Find where the given text appears and provide that cell's center as (x, y) coordinate. 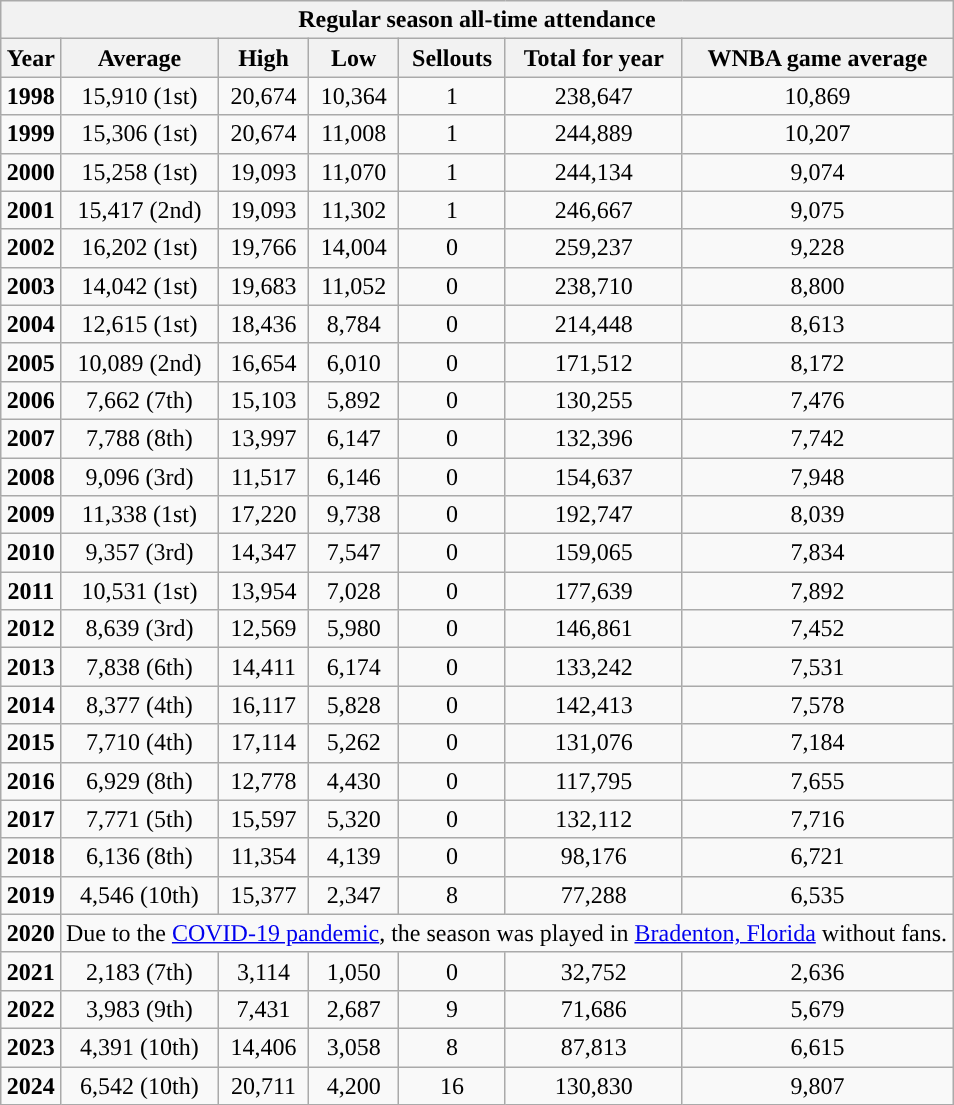
Regular season all-time attendance (476, 20)
8,639 (3rd) (139, 629)
11,338 (1st) (139, 515)
11,354 (263, 857)
244,134 (594, 172)
15,597 (263, 819)
16,202 (1st) (139, 248)
9,738 (354, 515)
14,406 (263, 1047)
2009 (30, 515)
2006 (30, 400)
15,417 (2nd) (139, 210)
7,655 (817, 781)
12,569 (263, 629)
192,747 (594, 515)
6,174 (354, 667)
2024 (30, 1085)
9,357 (3rd) (139, 553)
7,716 (817, 819)
3,114 (263, 971)
17,220 (263, 515)
10,869 (817, 96)
Low (354, 58)
2021 (30, 971)
2003 (30, 286)
8,784 (354, 324)
2002 (30, 248)
7,788 (8th) (139, 438)
2019 (30, 895)
11,302 (354, 210)
16,654 (263, 362)
7,028 (354, 591)
Due to the COVID-19 pandemic, the season was played in Bradenton, Florida without fans. (506, 933)
154,637 (594, 477)
High (263, 58)
130,255 (594, 400)
11,070 (354, 172)
5,262 (354, 743)
259,237 (594, 248)
77,288 (594, 895)
8,613 (817, 324)
4,430 (354, 781)
6,721 (817, 857)
11,052 (354, 286)
2022 (30, 1009)
7,892 (817, 591)
4,139 (354, 857)
14,347 (263, 553)
8,039 (817, 515)
2010 (30, 553)
130,830 (594, 1085)
5,679 (817, 1009)
238,647 (594, 96)
2008 (30, 477)
1,050 (354, 971)
7,742 (817, 438)
17,114 (263, 743)
2,183 (7th) (139, 971)
15,910 (1st) (139, 96)
98,176 (594, 857)
2013 (30, 667)
2015 (30, 743)
6,136 (8th) (139, 857)
159,065 (594, 553)
2,347 (354, 895)
15,377 (263, 895)
6,615 (817, 1047)
4,391 (10th) (139, 1047)
7,834 (817, 553)
7,452 (817, 629)
131,076 (594, 743)
7,547 (354, 553)
6,147 (354, 438)
1999 (30, 134)
15,306 (1st) (139, 134)
14,042 (1st) (139, 286)
1998 (30, 96)
7,838 (6th) (139, 667)
132,112 (594, 819)
12,778 (263, 781)
10,207 (817, 134)
15,103 (263, 400)
14,004 (354, 248)
9,075 (817, 210)
171,512 (594, 362)
32,752 (594, 971)
Sellouts (452, 58)
71,686 (594, 1009)
2016 (30, 781)
11,008 (354, 134)
3,983 (9th) (139, 1009)
214,448 (594, 324)
7,476 (817, 400)
7,184 (817, 743)
2005 (30, 362)
4,546 (10th) (139, 895)
8,800 (817, 286)
Year (30, 58)
10,531 (1st) (139, 591)
7,710 (4th) (139, 743)
20,711 (263, 1085)
2020 (30, 933)
Average (139, 58)
4,200 (354, 1085)
2001 (30, 210)
8,377 (4th) (139, 705)
2,636 (817, 971)
12,615 (1st) (139, 324)
5,320 (354, 819)
5,892 (354, 400)
13,997 (263, 438)
6,010 (354, 362)
2011 (30, 591)
16 (452, 1085)
142,413 (594, 705)
Total for year (594, 58)
19,766 (263, 248)
2017 (30, 819)
177,639 (594, 591)
11,517 (263, 477)
2014 (30, 705)
87,813 (594, 1047)
2018 (30, 857)
146,861 (594, 629)
2004 (30, 324)
133,242 (594, 667)
7,771 (5th) (139, 819)
WNBA game average (817, 58)
14,411 (263, 667)
7,431 (263, 1009)
3,058 (354, 1047)
6,146 (354, 477)
238,710 (594, 286)
2012 (30, 629)
9,807 (817, 1085)
2007 (30, 438)
7,531 (817, 667)
246,667 (594, 210)
15,258 (1st) (139, 172)
5,980 (354, 629)
10,089 (2nd) (139, 362)
5,828 (354, 705)
2000 (30, 172)
9,074 (817, 172)
244,889 (594, 134)
8,172 (817, 362)
9 (452, 1009)
6,535 (817, 895)
132,396 (594, 438)
9,228 (817, 248)
6,929 (8th) (139, 781)
7,662 (7th) (139, 400)
7,578 (817, 705)
13,954 (263, 591)
10,364 (354, 96)
117,795 (594, 781)
9,096 (3rd) (139, 477)
2023 (30, 1047)
6,542 (10th) (139, 1085)
2,687 (354, 1009)
7,948 (817, 477)
18,436 (263, 324)
16,117 (263, 705)
19,683 (263, 286)
